Identify which cell holds the provided text, then report its (X, Y) central coordinate. 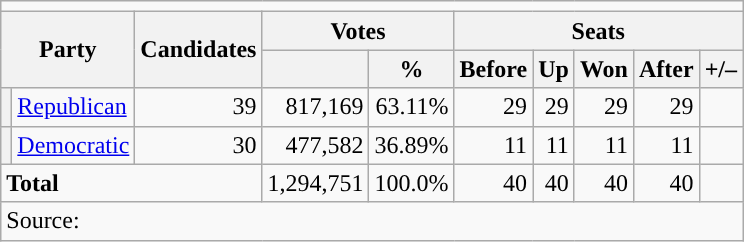
Up (554, 69)
Before (494, 69)
477,582 (316, 145)
After (666, 69)
Candidates (198, 50)
39 (198, 107)
1,294,751 (316, 183)
63.11% (412, 107)
36.89% (412, 145)
Source: (372, 221)
Won (604, 69)
Party (68, 50)
% (412, 69)
30 (198, 145)
+/– (720, 69)
Republican (74, 107)
100.0% (412, 183)
Seats (598, 31)
Votes (358, 31)
817,169 (316, 107)
Democratic (74, 145)
Total (132, 183)
